Determine the [X, Y] coordinate at the center of the cell enclosing the given text.  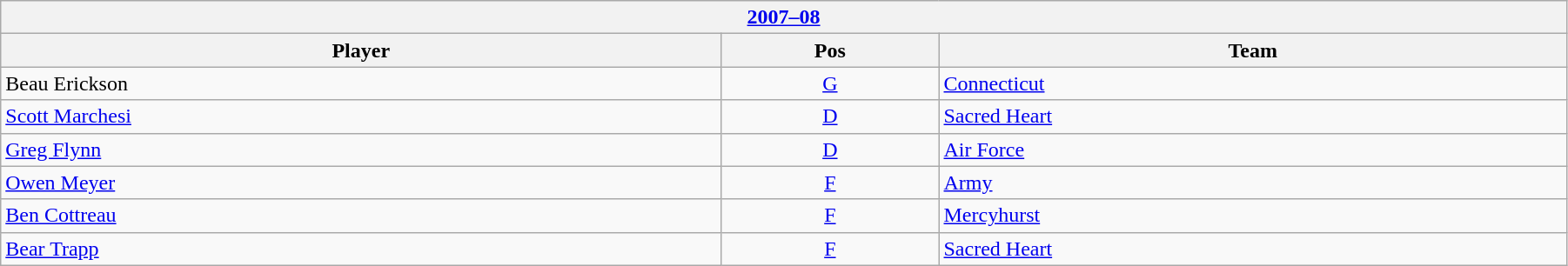
Beau Erickson [361, 83]
Scott Marchesi [361, 116]
Owen Meyer [361, 183]
Army [1253, 183]
2007–08 [784, 17]
Team [1253, 50]
G [830, 83]
Connecticut [1253, 83]
Mercyhurst [1253, 216]
Pos [830, 50]
Air Force [1253, 150]
Ben Cottreau [361, 216]
Greg Flynn [361, 150]
Bear Trapp [361, 249]
Player [361, 50]
